Provide the (X, Y) coordinate of the cell's center where the given text is located.  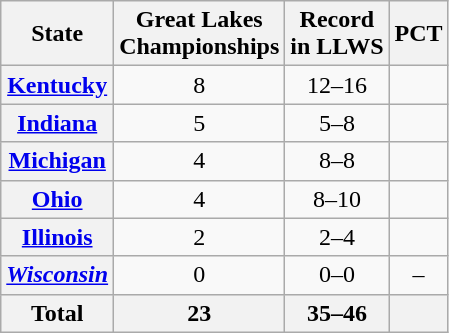
12–16 (337, 85)
Indiana (58, 123)
PCT (418, 34)
5 (200, 123)
0 (200, 275)
35–46 (337, 313)
Ohio (58, 199)
Great LakesChampionships (200, 34)
Total (58, 313)
2–4 (337, 237)
5–8 (337, 123)
Wisconsin (58, 275)
Kentucky (58, 85)
Recordin LLWS (337, 34)
2 (200, 237)
8–8 (337, 161)
23 (200, 313)
0–0 (337, 275)
Illinois (58, 237)
8 (200, 85)
– (418, 275)
Michigan (58, 161)
State (58, 34)
8–10 (337, 199)
